Capture the cell that displays the provided text and extract its (x, y) central coordinate. 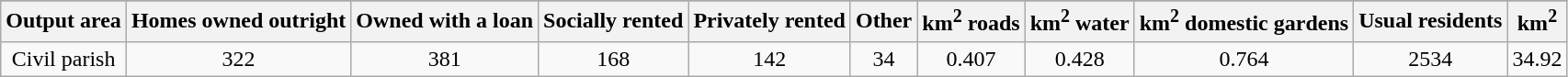
0.428 (1079, 59)
Owned with a loan (445, 22)
km2 domestic gardens (1244, 22)
km2 water (1079, 22)
Output area (64, 22)
Socially rented (614, 22)
Civil parish (64, 59)
34 (883, 59)
0.407 (971, 59)
168 (614, 59)
Privately rented (770, 22)
Usual residents (1430, 22)
322 (238, 59)
34.92 (1537, 59)
Homes owned outright (238, 22)
381 (445, 59)
2534 (1430, 59)
Other (883, 22)
0.764 (1244, 59)
km2 roads (971, 22)
km2 (1537, 22)
142 (770, 59)
